Return the (x, y) coordinate for the center point of the cell that contains the specified text.  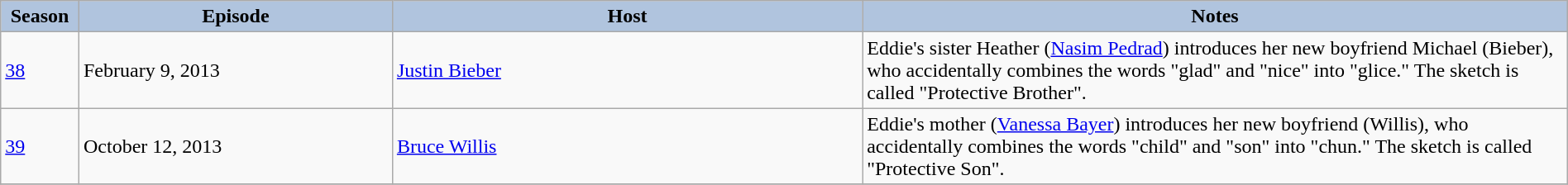
October 12, 2013 (235, 146)
Season (40, 17)
Episode (235, 17)
Bruce Willis (627, 146)
39 (40, 146)
38 (40, 70)
Host (627, 17)
Notes (1216, 17)
Justin Bieber (627, 70)
February 9, 2013 (235, 70)
